Output the [x, y] coordinate of the center of the cell containing the given text.  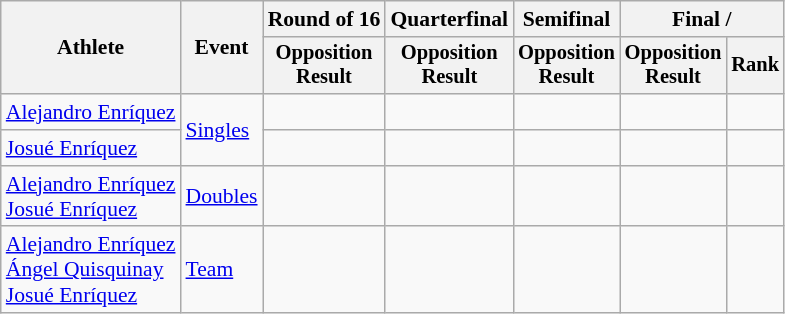
Quarterfinal [449, 19]
Rank [755, 66]
Round of 16 [324, 19]
Alejandro EnríquezJosué Enríquez [91, 196]
Team [222, 270]
Singles [222, 130]
Doubles [222, 196]
Alejandro EnríquezÁngel QuisquinayJosué Enríquez [91, 270]
Event [222, 48]
Semifinal [566, 19]
Alejandro Enríquez [91, 112]
Athlete [91, 48]
Final / [702, 19]
Josué Enríquez [91, 148]
